Capture the cell that displays the provided text and extract its (x, y) central coordinate. 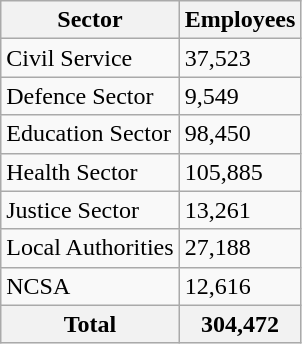
Education Sector (90, 134)
98,450 (240, 134)
Total (90, 324)
105,885 (240, 172)
Local Authorities (90, 248)
NCSA (90, 286)
37,523 (240, 58)
Employees (240, 20)
27,188 (240, 248)
12,616 (240, 286)
304,472 (240, 324)
9,549 (240, 96)
13,261 (240, 210)
Civil Service (90, 58)
Justice Sector (90, 210)
Sector (90, 20)
Defence Sector (90, 96)
Health Sector (90, 172)
